Find where the given text appears and provide that cell's center as [X, Y] coordinate. 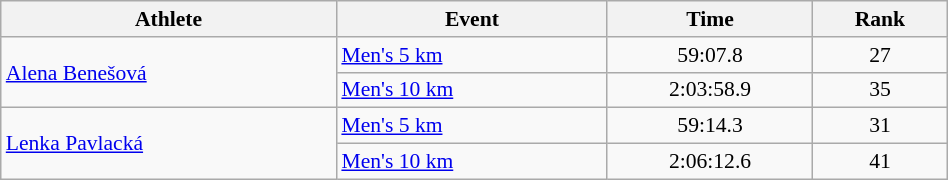
59:14.3 [710, 126]
Alena Benešová [169, 72]
Lenka Pavlacká [169, 144]
Athlete [169, 19]
Event [472, 19]
35 [880, 90]
Time [710, 19]
41 [880, 162]
31 [880, 126]
27 [880, 55]
59:07.8 [710, 55]
Rank [880, 19]
2:06:12.6 [710, 162]
2:03:58.9 [710, 90]
